Identify which cell holds the provided text, then report its [x, y] central coordinate. 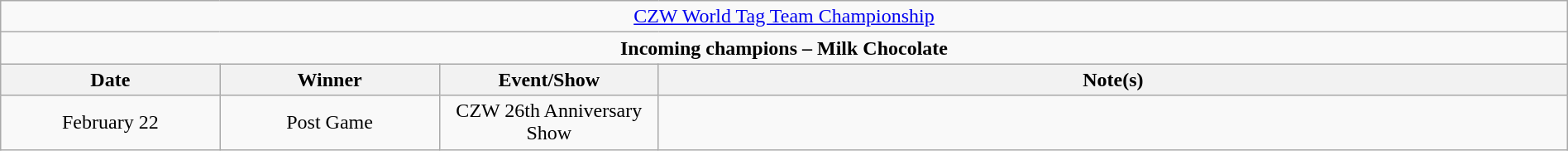
Post Game [329, 123]
CZW World Tag Team Championship [784, 17]
Date [111, 80]
Winner [329, 80]
Event/Show [549, 80]
CZW 26th Anniversary Show [549, 123]
February 22 [111, 123]
Incoming champions – Milk Chocolate [784, 48]
Note(s) [1113, 80]
